Capture the cell that displays the provided text and extract its (X, Y) central coordinate. 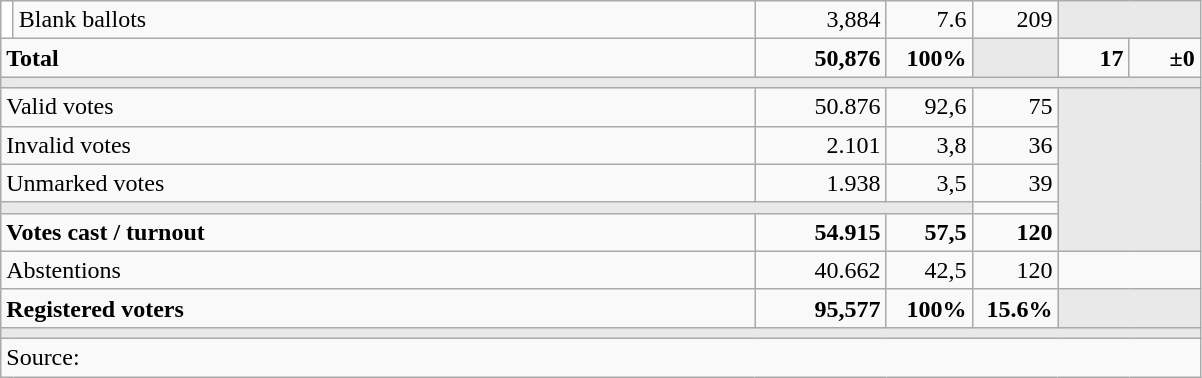
Registered voters (378, 308)
3,884 (820, 20)
Valid votes (378, 107)
92,6 (929, 107)
17 (1094, 58)
40.662 (820, 270)
57,5 (929, 232)
Abstentions (378, 270)
Votes cast / turnout (378, 232)
±0 (1164, 58)
209 (1015, 20)
7.6 (929, 20)
95,577 (820, 308)
Total (378, 58)
3,5 (929, 183)
50,876 (820, 58)
3,8 (929, 145)
42,5 (929, 270)
15.6% (1015, 308)
1.938 (820, 183)
39 (1015, 183)
50.876 (820, 107)
Source: (600, 357)
75 (1015, 107)
Unmarked votes (378, 183)
2.101 (820, 145)
36 (1015, 145)
54.915 (820, 232)
Invalid votes (378, 145)
Blank ballots (384, 20)
